Return the [X, Y] coordinate for the center point of the cell that contains the specified text.  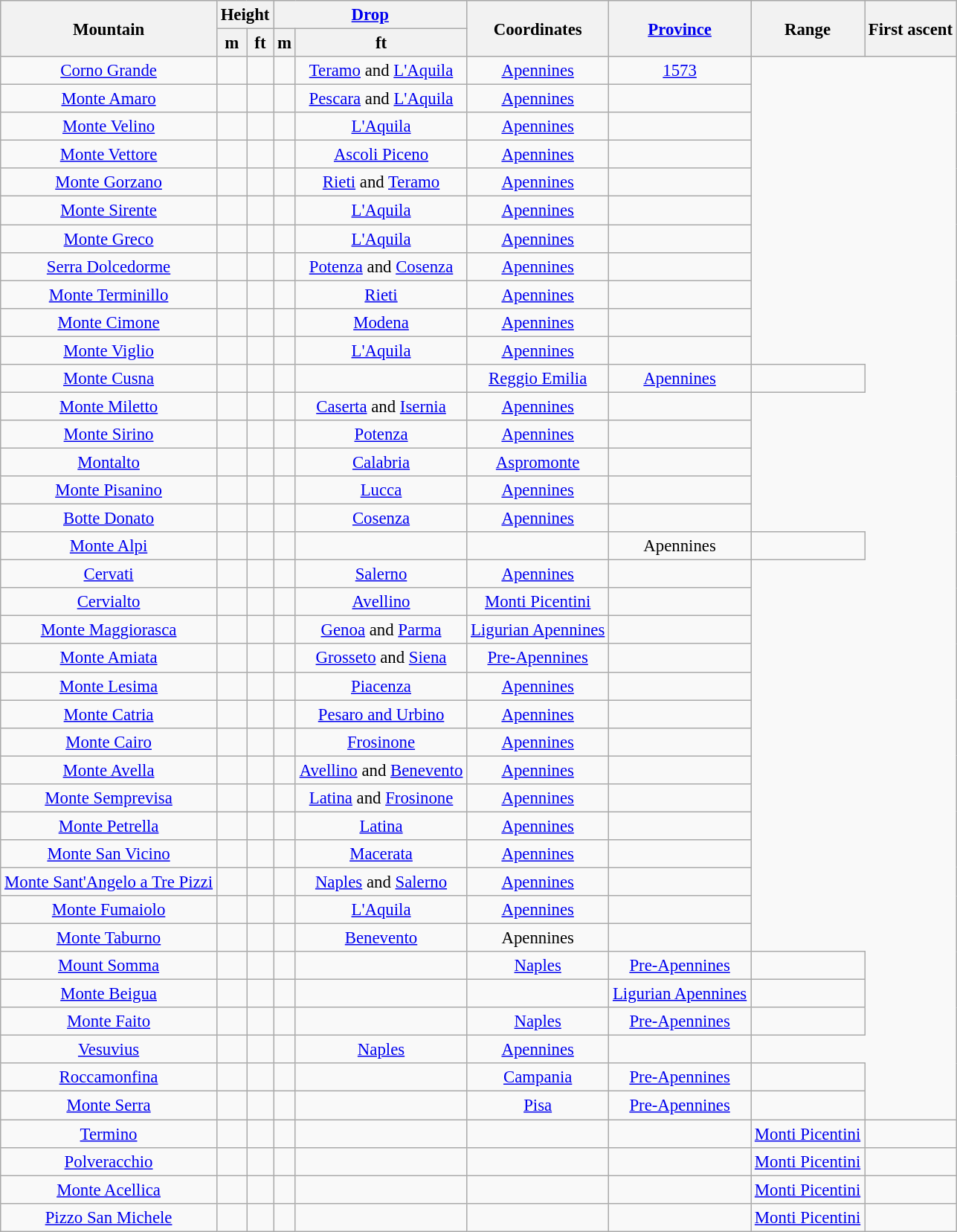
Pisa [538, 1106]
Monte Cairo [109, 742]
Avellino [381, 602]
Latina and Frosinone [381, 798]
Cervialto [109, 602]
Frosinone [381, 742]
Mountain [109, 28]
Reggio Emilia [538, 379]
Pescara and L'Aquila [381, 99]
Monte Vettore [109, 155]
Roccamonfina [109, 1078]
Monte Sant'Angelo a Tre Pizzi [109, 882]
Monte Viglio [109, 350]
Montalto [109, 462]
Monte Cimone [109, 322]
Rieti and Teramo [381, 182]
Polveracchio [109, 1161]
Avellino and Benevento [381, 770]
Serra Dolcedorme [109, 266]
Potenza and Cosenza [381, 266]
Pesaro and Urbino [381, 714]
Monte Semprevisa [109, 798]
Teramo and L'Aquila [381, 71]
Monte Pisanino [109, 490]
Ascoli Piceno [381, 155]
Salerno [381, 574]
Termino [109, 1134]
Drop [370, 15]
Monte Amiata [109, 658]
Monte Taburno [109, 938]
Botte Donato [109, 519]
Monte Fumaiolo [109, 910]
Monte Avella [109, 770]
Monte San Vicino [109, 854]
Vesuvius [109, 1050]
Monte Acellica [109, 1190]
Calabria [381, 462]
Monte Amaro [109, 99]
Monte Miletto [109, 406]
Campania [538, 1078]
Piacenza [381, 686]
Aspromonte [538, 462]
Monte Catria [109, 714]
1573 [680, 71]
Monte Cusna [109, 379]
Latina [381, 826]
Monte Faito [109, 1021]
Grosseto and Siena [381, 658]
Monte Sirino [109, 434]
Range [808, 28]
Genoa and Parma [381, 630]
Macerata [381, 854]
Caserta and Isernia [381, 406]
Coordinates [538, 28]
Monte Terminillo [109, 295]
Cosenza [381, 519]
Cervati [109, 574]
Monte Beigua [109, 994]
Monte Lesima [109, 686]
Lucca [381, 490]
Monte Velino [109, 126]
Province [680, 28]
Pizzo San Michele [109, 1217]
Modena [381, 322]
First ascent [911, 28]
Corno Grande [109, 71]
Rieti [381, 295]
Potenza [381, 434]
Monte Alpi [109, 546]
Monte Sirente [109, 211]
Benevento [381, 938]
Monte Serra [109, 1106]
Monte Greco [109, 239]
Mount Somma [109, 966]
Monte Gorzano [109, 182]
Monte Maggiorasca [109, 630]
Monte Petrella [109, 826]
Height [245, 15]
Naples and Salerno [381, 882]
